Return [X, Y] of the center of cell containing provided text 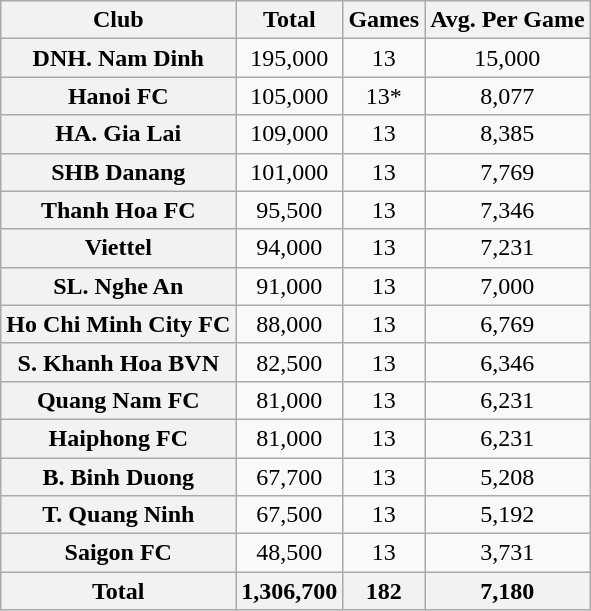
91,000 [290, 286]
8,385 [508, 134]
7,180 [508, 591]
Quang Nam FC [118, 400]
3,731 [508, 553]
Ho Chi Minh City FC [118, 324]
Haiphong FC [118, 438]
182 [384, 591]
Club [118, 20]
Hanoi FC [118, 96]
5,208 [508, 477]
67,500 [290, 515]
S. Khanh Hoa BVN [118, 362]
6,769 [508, 324]
95,500 [290, 210]
88,000 [290, 324]
1,306,700 [290, 591]
7,346 [508, 210]
8,077 [508, 96]
Games [384, 20]
94,000 [290, 248]
82,500 [290, 362]
5,192 [508, 515]
Saigon FC [118, 553]
109,000 [290, 134]
T. Quang Ninh [118, 515]
Avg. Per Game [508, 20]
HA. Gia Lai [118, 134]
48,500 [290, 553]
DNH. Nam Dinh [118, 58]
7,231 [508, 248]
67,700 [290, 477]
7,769 [508, 172]
13* [384, 96]
101,000 [290, 172]
Thanh Hoa FC [118, 210]
SHB Danang [118, 172]
B. Binh Duong [118, 477]
Viettel [118, 248]
15,000 [508, 58]
105,000 [290, 96]
6,346 [508, 362]
195,000 [290, 58]
7,000 [508, 286]
SL. Nghe An [118, 286]
